Provide the [X, Y] coordinate of the cell's center where the given text is located.  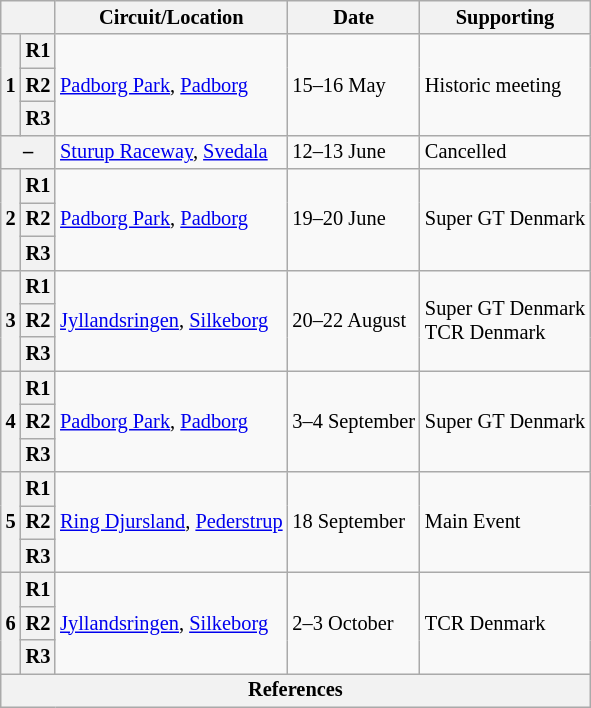
Sturup Raceway, Svedala [171, 152]
Circuit/Location [171, 17]
20–22 August [354, 320]
TCR Denmark [505, 622]
Main Event [505, 522]
2 [11, 220]
15–16 May [354, 84]
4 [11, 422]
– [28, 152]
Historic meeting [505, 84]
1 [11, 84]
Supporting [505, 17]
6 [11, 622]
5 [11, 522]
3 [11, 320]
18 September [354, 522]
Date [354, 17]
3–4 September [354, 422]
2–3 October [354, 622]
19–20 June [354, 220]
References [296, 690]
Super GT DenmarkTCR Denmark [505, 320]
Cancelled [505, 152]
12–13 June [354, 152]
Ring Djursland, Pederstrup [171, 522]
